Identify which cell holds the provided text, then report its [x, y] central coordinate. 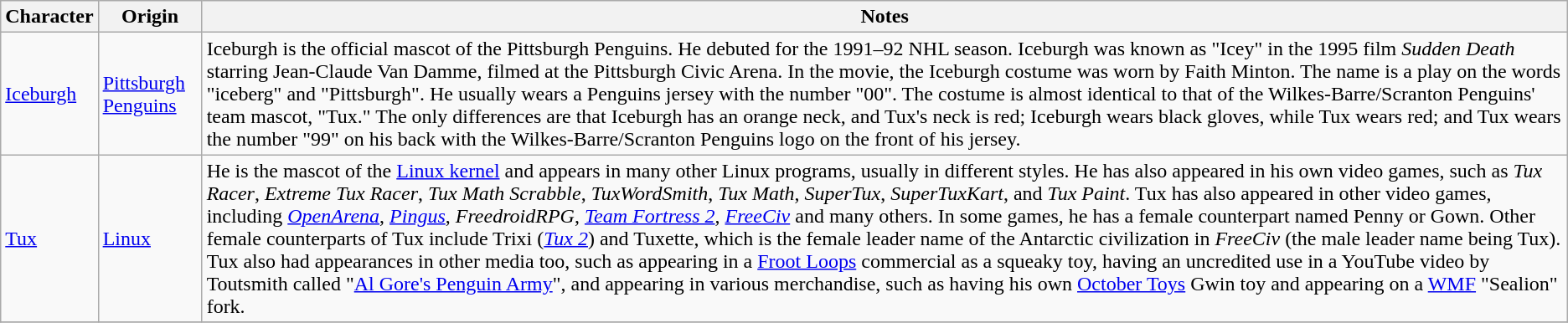
Notes [885, 17]
Linux [150, 238]
Origin [150, 17]
Character [49, 17]
Tux [49, 238]
Iceburgh [49, 94]
Pittsburgh Penguins [150, 94]
